From the cell containing the given text, extract its center point as (x, y) coordinate. 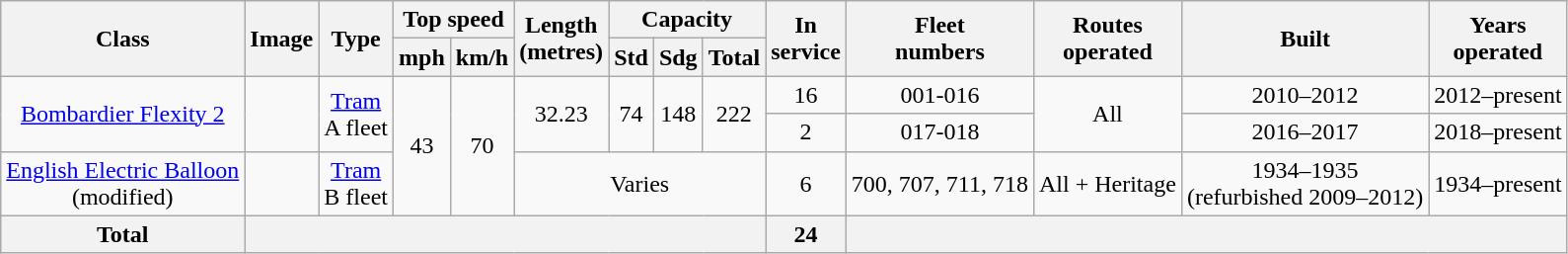
km/h (482, 57)
6 (806, 184)
TramA fleet (356, 114)
Capacity (687, 20)
English Electric Balloon(modified) (122, 184)
TramB fleet (356, 184)
Sdg (678, 57)
Yearsoperated (1498, 39)
Bombardier Flexity 2 (122, 114)
Class (122, 39)
Inservice (806, 39)
43 (422, 146)
Type (356, 39)
2016–2017 (1305, 132)
24 (806, 234)
All + Heritage (1107, 184)
32.23 (561, 114)
mph (422, 57)
Image (282, 39)
017-018 (939, 132)
2 (806, 132)
All (1107, 114)
148 (678, 114)
74 (632, 114)
1934–present (1498, 184)
Varies (639, 184)
Built (1305, 39)
70 (482, 146)
2012–present (1498, 95)
700, 707, 711, 718 (939, 184)
2018–present (1498, 132)
1934–1935(refurbished 2009–2012) (1305, 184)
2010–2012 (1305, 95)
Top speed (454, 20)
Fleetnumbers (939, 39)
Routesoperated (1107, 39)
Std (632, 57)
Length(metres) (561, 39)
001-016 (939, 95)
16 (806, 95)
222 (734, 114)
